Locate the cell with the specified text and output its (x, y) center coordinate. 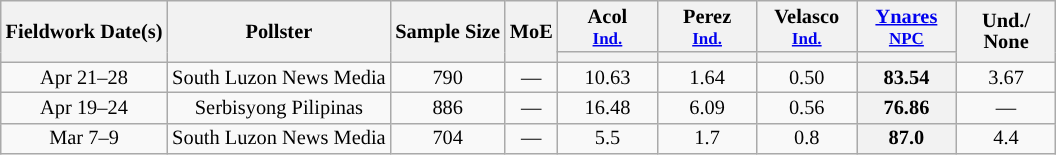
5.5 (608, 138)
6.09 (707, 108)
790 (447, 78)
4.4 (1006, 138)
Fieldwork Date(s) (84, 30)
VelascoInd. (807, 26)
76.86 (907, 108)
87.0 (907, 138)
0.50 (807, 78)
YnaresNPC (907, 26)
3.67 (1006, 78)
AcolInd. (608, 26)
0.8 (807, 138)
Pollster (278, 30)
Sample Size (447, 30)
16.48 (608, 108)
PerezInd. (707, 26)
0.56 (807, 108)
Serbisyong Pilipinas (278, 108)
1.7 (707, 138)
83.54 (907, 78)
Apr 19–24 (84, 108)
886 (447, 108)
Mar 7–9 (84, 138)
10.63 (608, 78)
Und./None (1006, 30)
Apr 21–28 (84, 78)
704 (447, 138)
1.64 (707, 78)
MoE (532, 30)
